Capture the cell that displays the provided text and extract its [x, y] central coordinate. 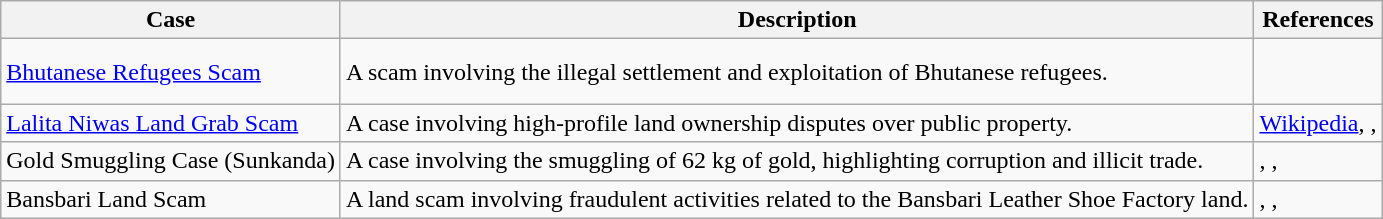
A case involving high-profile land ownership disputes over public property. [796, 123]
Case [171, 20]
Wikipedia, , [1318, 123]
Description [796, 20]
A scam involving the illegal settlement and exploitation of Bhutanese refugees. [796, 72]
A land scam involving fraudulent activities related to the Bansbari Leather Shoe Factory land. [796, 199]
References [1318, 20]
A case involving the smuggling of 62 kg of gold, highlighting corruption and illicit trade. [796, 161]
Bhutanese Refugees Scam [171, 72]
Lalita Niwas Land Grab Scam [171, 123]
Bansbari Land Scam [171, 199]
Gold Smuggling Case (Sunkanda) [171, 161]
